Return the (x, y) coordinate for the center point of the cell that contains the specified text.  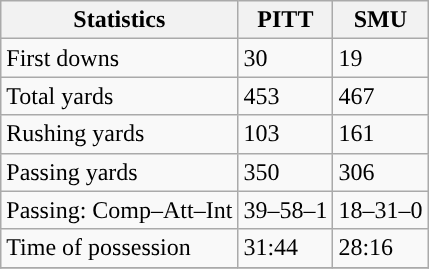
Passing: Comp–Att–Int (120, 210)
161 (380, 134)
Total yards (120, 96)
Statistics (120, 20)
103 (286, 134)
PITT (286, 20)
39–58–1 (286, 210)
19 (380, 58)
453 (286, 96)
SMU (380, 20)
First downs (120, 58)
30 (286, 58)
350 (286, 172)
18–31–0 (380, 210)
28:16 (380, 248)
Rushing yards (120, 134)
31:44 (286, 248)
467 (380, 96)
Passing yards (120, 172)
306 (380, 172)
Time of possession (120, 248)
